Output the (X, Y) coordinate of the center of the cell containing the given text.  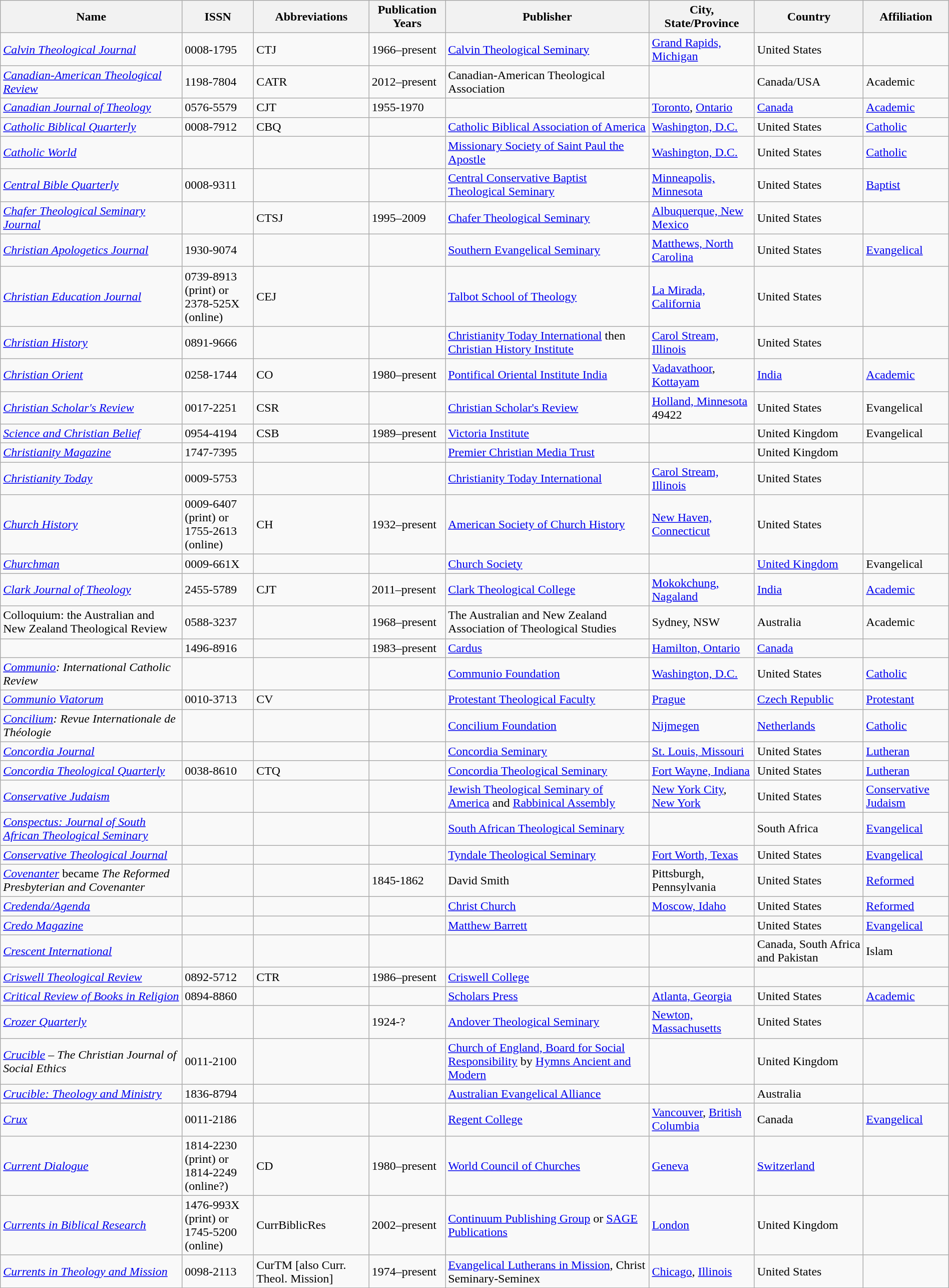
0011-2100 (218, 1061)
Vancouver, British Columbia (702, 1120)
Christianity Magazine (91, 453)
CTQ (311, 770)
Cardus (548, 648)
Australian Evangelical Alliance (548, 1094)
Concordia Theological Quarterly (91, 770)
1986–present (407, 977)
Sydney, NSW (702, 622)
Calvin Theological Journal (91, 49)
1814-2230 (print) or1814-2249 (online?) (218, 1166)
Moscow, Idaho (702, 906)
Credenda/Agenda (91, 906)
Prague (702, 700)
Christian History (91, 343)
0009-6407 (print) or1755-2613 (online) (218, 525)
Concilium: Revue Internationale de Théologie (91, 725)
Name (91, 17)
CD (311, 1166)
Fort Worth, Texas (702, 855)
CO (311, 375)
Evangelical Lutherans in Mission, Christ Seminary-Seminex (548, 1271)
Canadian-American Theological Association (548, 82)
0008-7912 (218, 127)
ISSN (218, 17)
1932–present (407, 525)
Grand Rapids, Michigan (702, 49)
City, State/Province (702, 17)
Protestant Theological Faculty (548, 700)
Affiliation (906, 17)
Holland, Minnesota 49422 (702, 408)
Scholars Press (548, 996)
Concordia Journal (91, 751)
1476-993X (print) or1745-5200 (online) (218, 1225)
Catholic Biblical Association of America (548, 127)
Covenanter became The Reformed Presbyterian and Covenanter (91, 880)
1930-9074 (218, 250)
1496-8916 (218, 648)
Christianity Today International then Christian History Institute (548, 343)
1968–present (407, 622)
Chicago, Illinois (702, 1271)
Church Society (548, 564)
Current Dialogue (91, 1166)
1983–present (407, 648)
Catholic Biblical Quarterly (91, 127)
Conservative Theological Journal (91, 855)
Andover Theological Seminary (548, 1022)
American Society of Church History (548, 525)
David Smith (548, 880)
Mokokchung, Nagaland (702, 590)
2011–present (407, 590)
1747-7395 (218, 453)
Matthew Barrett (548, 925)
Switzerland (809, 1166)
Colloquium: the Australian and New Zealand Theological Review (91, 622)
Christian Orient (91, 375)
Communio: International Catholic Review (91, 674)
CTSJ (311, 217)
Vadavathoor, Kottayam (702, 375)
Missionary Society of Saint Paul the Apostle (548, 152)
0739-8913 (print) or2378-525X (online) (218, 296)
Crux (91, 1120)
Credo Magazine (91, 925)
Nijmegen (702, 725)
CSR (311, 408)
Crozer Quarterly (91, 1022)
Christianity Today International (548, 479)
Matthews, North Carolina (702, 250)
Currents in Theology and Mission (91, 1271)
Tyndale Theological Seminary (548, 855)
0009-5753 (218, 479)
1989–present (407, 434)
0894-8860 (218, 996)
Central Bible Quarterly (91, 185)
0954-4194 (218, 434)
CurrBiblicRes (311, 1225)
Netherlands (809, 725)
CBQ (311, 127)
1955-1970 (407, 108)
Toronto, Ontario (702, 108)
0892-5712 (218, 977)
Protestant (906, 700)
Christ Church (548, 906)
Christian Education Journal (91, 296)
Conspectus: Journal of South African Theological Seminary (91, 828)
Islam (906, 951)
Church of England, Board for Social Responsibility by Hymns Ancient and Modern (548, 1061)
Abbreviations (311, 17)
Churchman (91, 564)
The Australian and New Zealand Association of Theological Studies (548, 622)
0008-9311 (218, 185)
Victoria Institute (548, 434)
Continuum Publishing Group or SAGE Publications (548, 1225)
2002–present (407, 1225)
New York City, New York (702, 796)
Regent College (548, 1120)
CV (311, 700)
New Haven, Connecticut (702, 525)
Calvin Theological Seminary (548, 49)
Czech Republic (809, 700)
Geneva (702, 1166)
Clark Journal of Theology (91, 590)
0010-3713 (218, 700)
Canada, South Africa and Pakistan (809, 951)
1966–present (407, 49)
CEJ (311, 296)
0588-3237 (218, 622)
Newton, Massachusetts (702, 1022)
1836-8794 (218, 1094)
Critical Review of Books in Religion (91, 996)
Crucible: Theology and Ministry (91, 1094)
London (702, 1225)
Canadian Journal of Theology (91, 108)
Fort Wayne, Indiana (702, 770)
0891-9666 (218, 343)
Central Conservative Baptist Theological Seminary (548, 185)
0038-8610 (218, 770)
CH (311, 525)
St. Louis, Missouri (702, 751)
Concilium Foundation (548, 725)
Crucible – The Christian Journal of Social Ethics (91, 1061)
Baptist (906, 185)
Publisher (548, 17)
1198-7804 (218, 82)
Chafer Theological Seminary Journal (91, 217)
0008-1795 (218, 49)
Christianity Today (91, 479)
Christian Apologetics Journal (91, 250)
La Mirada, California (702, 296)
0576-5579 (218, 108)
Chafer Theological Seminary (548, 217)
1924-? (407, 1022)
Criswell Theological Review (91, 977)
Pittsburgh, Pennsylvania (702, 880)
Crescent International (91, 951)
Canada/USA (809, 82)
World Council of Churches (548, 1166)
Albuquerque, New Mexico (702, 217)
Country (809, 17)
Clark Theological College (548, 590)
0017-2251 (218, 408)
CurTM [also Curr. Theol. Mission] (311, 1271)
CATR (311, 82)
Church History (91, 525)
CTR (311, 977)
Minneapolis, Minnesota (702, 185)
Talbot School of Theology (548, 296)
1845-1862 (407, 880)
0009-661X (218, 564)
1974–present (407, 1271)
2012–present (407, 82)
Concordia Seminary (548, 751)
Hamilton, Ontario (702, 648)
Pontifical Oriental Institute India (548, 375)
South Africa (809, 828)
Jewish Theological Seminary of America and Rabbinical Assembly (548, 796)
South African Theological Seminary (548, 828)
Communio Foundation (548, 674)
Currents in Biblical Research (91, 1225)
Concordia Theological Seminary (548, 770)
Communio Viatorum (91, 700)
Premier Christian Media Trust (548, 453)
0258-1744 (218, 375)
Atlanta, Georgia (702, 996)
0011-2186 (218, 1120)
CSB (311, 434)
Southern Evangelical Seminary (548, 250)
Science and Christian Belief (91, 434)
Catholic World (91, 152)
1995–2009 (407, 217)
0098-2113 (218, 1271)
2455-5789 (218, 590)
Publication Years (407, 17)
CTJ (311, 49)
Criswell College (548, 977)
Canadian-American Theological Review (91, 82)
